Extract the (X, Y) coordinate from the center of the cell holding the provided text.  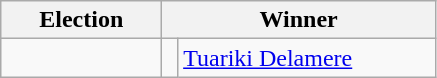
Winner (299, 20)
Tuariki Delamere (307, 58)
Election (82, 20)
